Determine the [X, Y] coordinate at the center of the cell enclosing the given text.  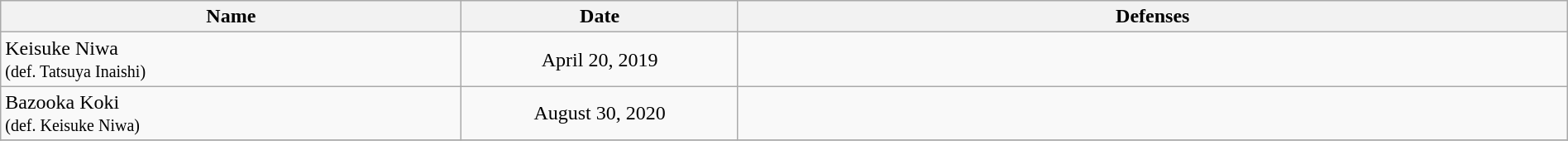
April 20, 2019 [600, 60]
Keisuke Niwa (def. Tatsuya Inaishi) [232, 60]
Defenses [1153, 17]
Date [600, 17]
Name [232, 17]
August 30, 2020 [600, 113]
Bazooka Koki (def. Keisuke Niwa) [232, 113]
